Extract the (X, Y) coordinate from the center of the cell holding the provided text.  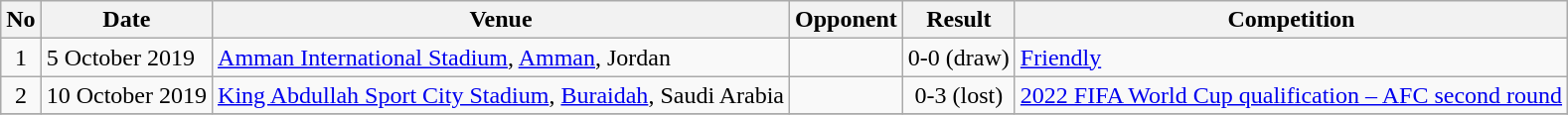
10 October 2019 (126, 95)
No (21, 20)
0-0 (draw) (958, 57)
2 (21, 95)
Amman International Stadium, Amman, Jordan (501, 57)
Venue (501, 20)
Date (126, 20)
King Abdullah Sport City Stadium, Buraidah, Saudi Arabia (501, 95)
1 (21, 57)
Result (958, 20)
Friendly (1291, 57)
Opponent (847, 20)
5 October 2019 (126, 57)
2022 FIFA World Cup qualification – AFC second round (1291, 95)
0-3 (lost) (958, 95)
Competition (1291, 20)
